Locate the cell with the specified text and output its (x, y) center coordinate. 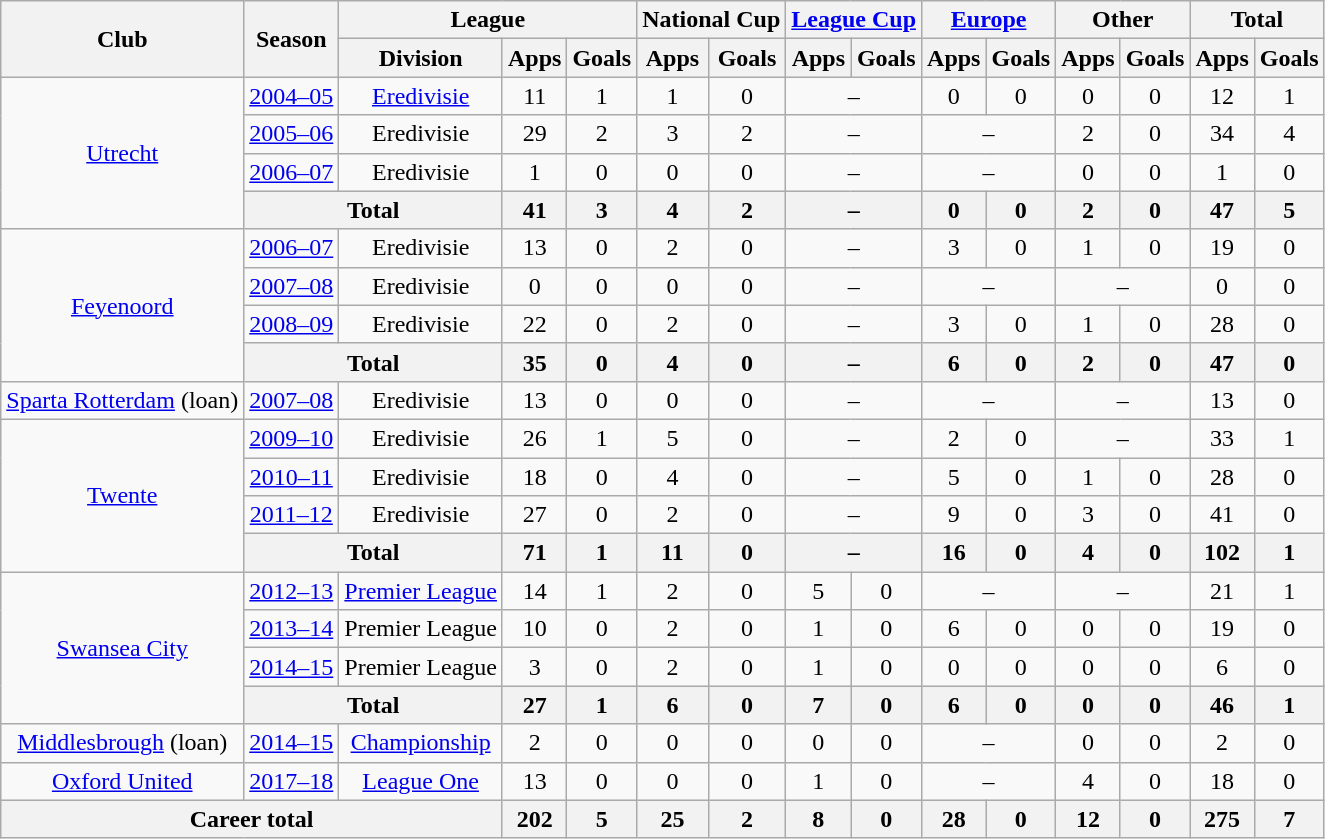
29 (534, 134)
33 (1222, 438)
Europe (989, 20)
26 (534, 438)
Career total (252, 819)
Championship (421, 743)
League One (421, 781)
Season (292, 39)
25 (673, 819)
10 (534, 629)
35 (534, 362)
22 (534, 324)
71 (534, 553)
275 (1222, 819)
2011–12 (292, 515)
Middlesbrough (loan) (122, 743)
National Cup (712, 20)
2005–06 (292, 134)
League (488, 20)
202 (534, 819)
102 (1222, 553)
21 (1222, 591)
46 (1222, 705)
Sparta Rotterdam (loan) (122, 400)
Utrecht (122, 153)
8 (818, 819)
Other (1123, 20)
Oxford United (122, 781)
Swansea City (122, 648)
Club (122, 39)
2009–10 (292, 438)
2013–14 (292, 629)
2010–11 (292, 477)
2008–09 (292, 324)
16 (954, 553)
Division (421, 58)
2004–05 (292, 96)
34 (1222, 134)
14 (534, 591)
Twente (122, 495)
Feyenoord (122, 305)
9 (954, 515)
2012–13 (292, 591)
2017–18 (292, 781)
League Cup (854, 20)
